Detect which cell encompasses the target text, then output its [x, y] center coordinate. 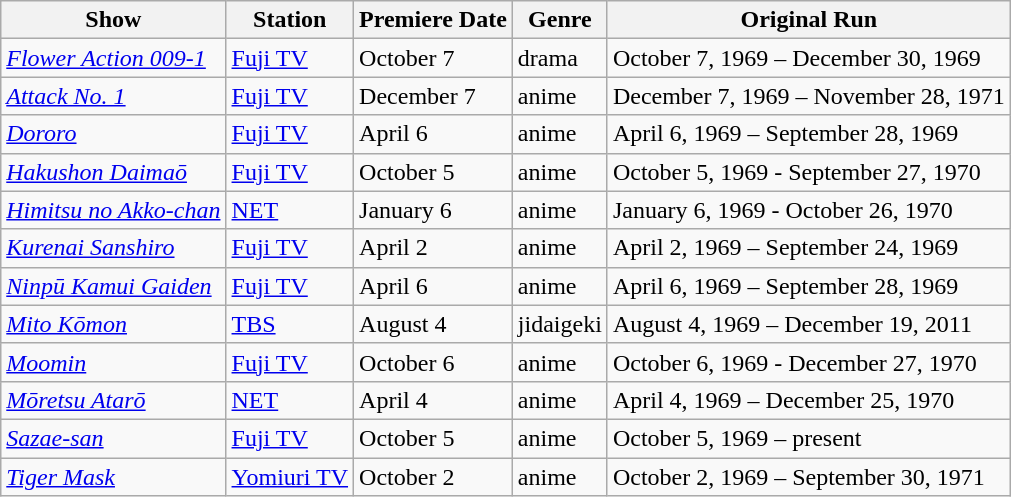
Original Run [808, 20]
April 2 [434, 248]
October 2, 1969 – September 30, 1971 [808, 477]
Station [290, 20]
January 6 [434, 210]
Show [114, 20]
August 4 [434, 324]
October 6 [434, 362]
Ninpū Kamui Gaiden [114, 286]
October 5, 1969 - September 27, 1970 [808, 172]
April 4, 1969 – December 25, 1970 [808, 400]
Mito Kōmon [114, 324]
April 4 [434, 400]
Mōretsu Atarō [114, 400]
October 7 [434, 58]
December 7, 1969 – November 28, 1971 [808, 96]
Attack No. 1 [114, 96]
August 4, 1969 – December 19, 2011 [808, 324]
Hakushon Daimaō [114, 172]
Yomiuri TV [290, 477]
April 2, 1969 – September 24, 1969 [808, 248]
October 5, 1969 – present [808, 438]
October 6, 1969 - December 27, 1970 [808, 362]
Moomin [114, 362]
October 2 [434, 477]
Himitsu no Akko-chan [114, 210]
Tiger Mask [114, 477]
December 7 [434, 96]
Kurenai Sanshiro [114, 248]
January 6, 1969 - October 26, 1970 [808, 210]
TBS [290, 324]
Flower Action 009-1 [114, 58]
October 7, 1969 – December 30, 1969 [808, 58]
jidaigeki [560, 324]
Dororo [114, 134]
Premiere Date [434, 20]
drama [560, 58]
Genre [560, 20]
Sazae-san [114, 438]
